Search for the cell housing the specified text and yield its [X, Y] center coordinate. 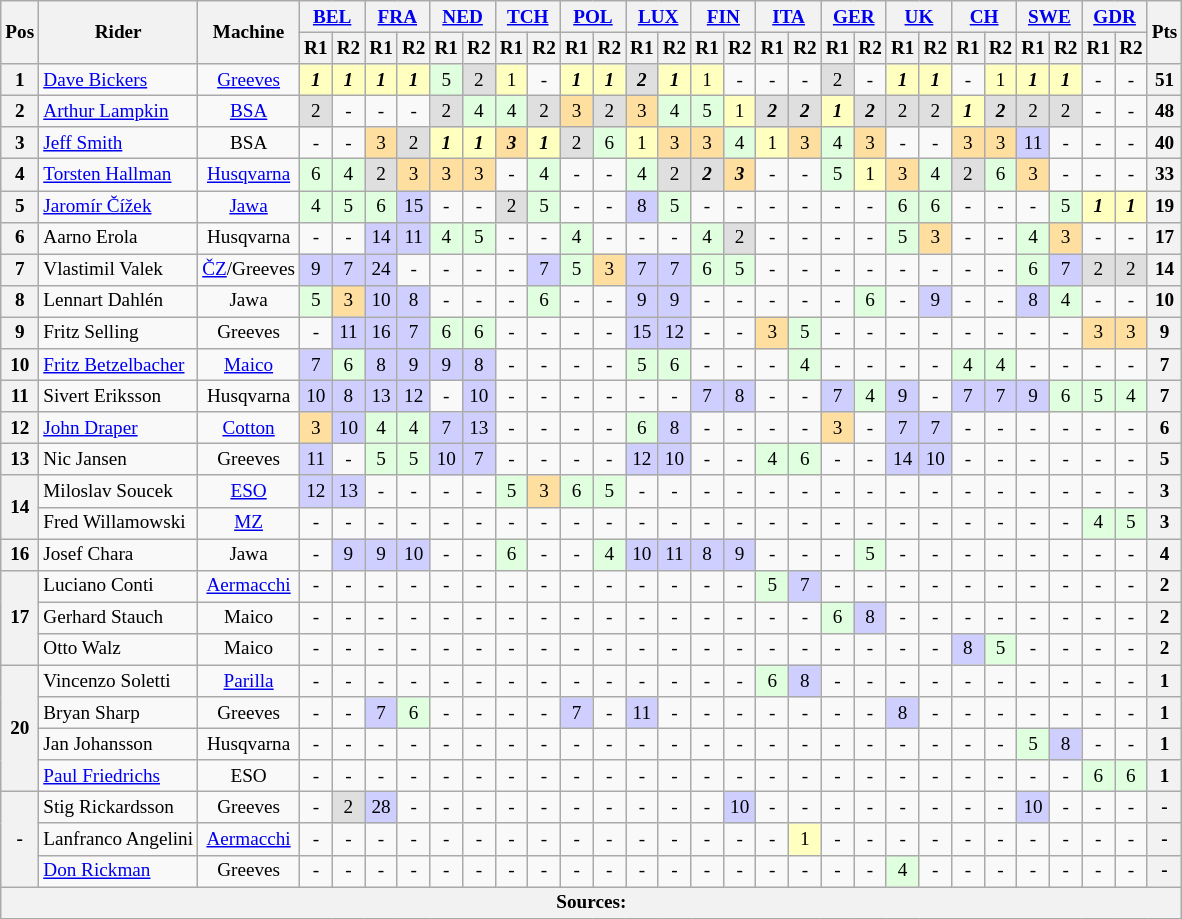
LUX [658, 17]
Cotton [249, 428]
Stig Rickardsson [118, 808]
FRA [398, 17]
Pos [20, 32]
FIN [724, 17]
Vlastimil Valek [118, 270]
MZ [249, 523]
Bryan Sharp [118, 713]
Parilla [249, 681]
40 [1164, 143]
Pts [1164, 32]
Jeff Smith [118, 143]
Dave Bickers [118, 80]
GDR [1114, 17]
20 [20, 728]
GER [854, 17]
Miloslav Soucek [118, 491]
Lennart Dahlén [118, 301]
TCH [528, 17]
19 [1164, 206]
Lanfranco Angelini [118, 839]
Jan Johansson [118, 744]
UK [918, 17]
Sivert Eriksson [118, 396]
Fritz Betzelbacher [118, 365]
SWE [1050, 17]
Torsten Hallman [118, 175]
ITA [788, 17]
Sources: [592, 902]
51 [1164, 80]
ČZ/Greeves [249, 270]
Fred Willamowski [118, 523]
Paul Friedrichs [118, 776]
48 [1164, 111]
Aarno Erola [118, 238]
Don Rickman [118, 871]
Otto Walz [118, 649]
Luciano Conti [118, 586]
33 [1164, 175]
NED [462, 17]
Fritz Selling [118, 333]
POL [592, 17]
Vincenzo Soletti [118, 681]
CH [984, 17]
Nic Jansen [118, 460]
BEL [332, 17]
28 [382, 808]
Rider [118, 32]
John Draper [118, 428]
Josef Chara [118, 554]
Arthur Lampkin [118, 111]
Machine [249, 32]
24 [382, 270]
Gerhard Stauch [118, 618]
Jaromír Čížek [118, 206]
